Return the [X, Y] coordinate for the center point of the cell that contains the specified text.  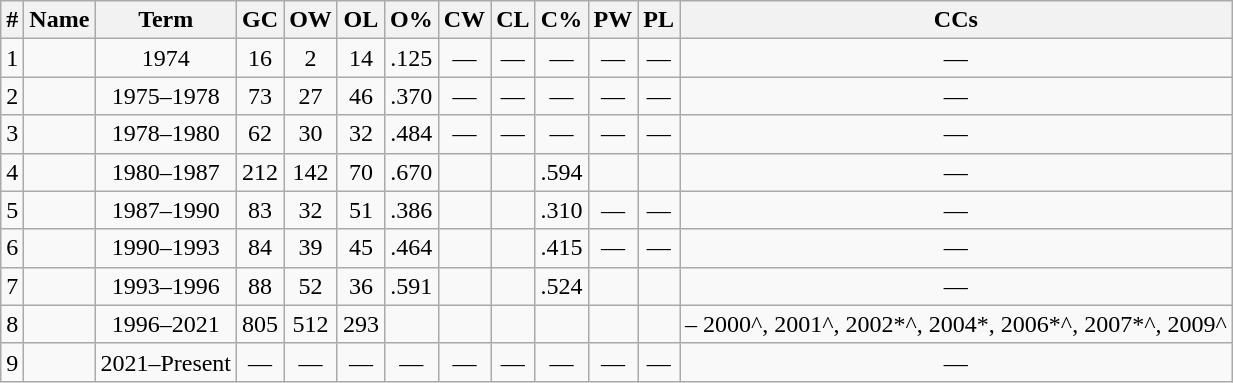
.484 [411, 134]
14 [360, 58]
51 [360, 210]
.415 [562, 248]
1987–1990 [166, 210]
62 [260, 134]
.594 [562, 172]
7 [12, 286]
84 [260, 248]
36 [360, 286]
1980–1987 [166, 172]
52 [311, 286]
.370 [411, 96]
142 [311, 172]
212 [260, 172]
PW [613, 20]
805 [260, 324]
Name [60, 20]
46 [360, 96]
.464 [411, 248]
Term [166, 20]
1974 [166, 58]
83 [260, 210]
– 2000^, 2001^, 2002*^, 2004*, 2006*^, 2007*^, 2009^ [956, 324]
1 [12, 58]
.670 [411, 172]
C% [562, 20]
.125 [411, 58]
70 [360, 172]
.310 [562, 210]
.591 [411, 286]
3 [12, 134]
CCs [956, 20]
.386 [411, 210]
73 [260, 96]
30 [311, 134]
39 [311, 248]
27 [311, 96]
1975–1978 [166, 96]
OL [360, 20]
512 [311, 324]
1990–1993 [166, 248]
9 [12, 362]
CL [513, 20]
1993–1996 [166, 286]
45 [360, 248]
.524 [562, 286]
8 [12, 324]
1978–1980 [166, 134]
6 [12, 248]
# [12, 20]
4 [12, 172]
293 [360, 324]
1996–2021 [166, 324]
GC [260, 20]
5 [12, 210]
16 [260, 58]
CW [464, 20]
2021–Present [166, 362]
PL [659, 20]
88 [260, 286]
O% [411, 20]
OW [311, 20]
